Pinpoint the cell where the given text exists, returning its (x, y) midpoint coordinate. 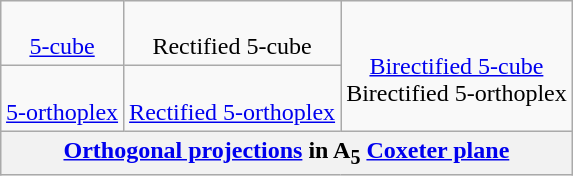
Rectified 5-orthoplex (232, 98)
5-orthoplex (62, 98)
5-cube (62, 34)
Rectified 5-cube (232, 34)
Birectified 5-cubeBirectified 5-orthoplex (457, 66)
Orthogonal projections in A5 Coxeter plane (287, 153)
